Provide the (x, y) coordinate of the cell's center where the given text is located.  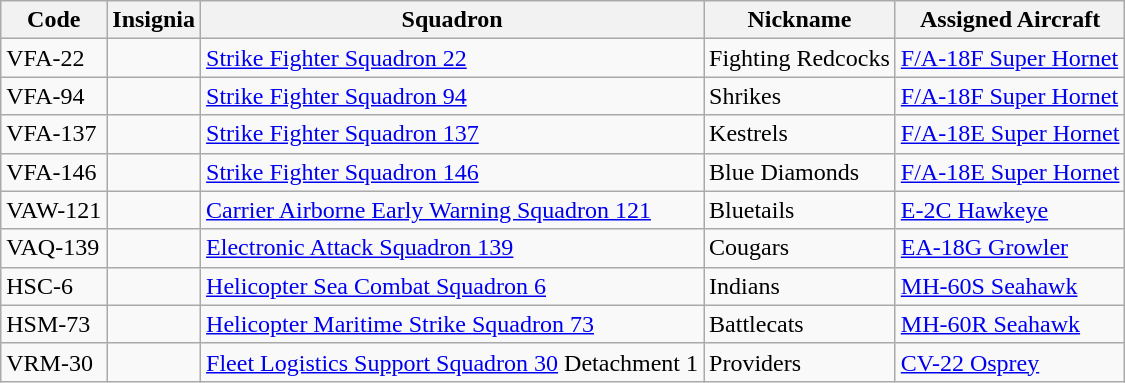
Nickname (800, 20)
VFA-146 (54, 172)
MH-60R Seahawk (1010, 324)
Insignia (154, 20)
Battlecats (800, 324)
EA-18G Growler (1010, 248)
Electronic Attack Squadron 139 (452, 248)
Squadron (452, 20)
Indians (800, 286)
Strike Fighter Squadron 137 (452, 134)
Fleet Logistics Support Squadron 30 Detachment 1 (452, 362)
Kestrels (800, 134)
E-2C Hawkeye (1010, 210)
Strike Fighter Squadron 146 (452, 172)
CV-22 Osprey (1010, 362)
Blue Diamonds (800, 172)
Fighting Redcocks (800, 58)
VAQ-139 (54, 248)
MH-60S Seahawk (1010, 286)
HSC-6 (54, 286)
VFA-22 (54, 58)
Helicopter Maritime Strike Squadron 73 (452, 324)
VFA-94 (54, 96)
Shrikes (800, 96)
Carrier Airborne Early Warning Squadron 121 (452, 210)
Cougars (800, 248)
VRM-30 (54, 362)
HSM-73 (54, 324)
VFA-137 (54, 134)
Strike Fighter Squadron 94 (452, 96)
Strike Fighter Squadron 22 (452, 58)
Providers (800, 362)
Bluetails (800, 210)
Helicopter Sea Combat Squadron 6 (452, 286)
VAW-121 (54, 210)
Code (54, 20)
Assigned Aircraft (1010, 20)
